Determine the [X, Y] coordinate at the center of the cell enclosing the given text.  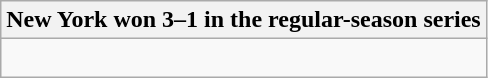
New York won 3–1 in the regular-season series [244, 20]
